Detect which cell encompasses the target text, then output its [x, y] center coordinate. 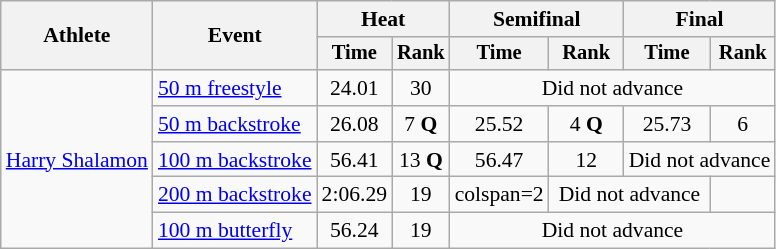
Heat [384, 19]
30 [421, 88]
25.52 [500, 124]
56.47 [500, 160]
colspan=2 [500, 195]
Event [235, 36]
56.24 [354, 231]
2:06.29 [354, 195]
56.41 [354, 160]
12 [586, 160]
13 Q [421, 160]
Final [700, 19]
24.01 [354, 88]
100 m backstroke [235, 160]
50 m backstroke [235, 124]
26.08 [354, 124]
7 Q [421, 124]
100 m butterfly [235, 231]
Harry Shalamon [77, 159]
Semifinal [537, 19]
4 Q [586, 124]
Athlete [77, 36]
50 m freestyle [235, 88]
25.73 [668, 124]
200 m backstroke [235, 195]
6 [742, 124]
